Detect which cell encompasses the target text, then output its (X, Y) center coordinate. 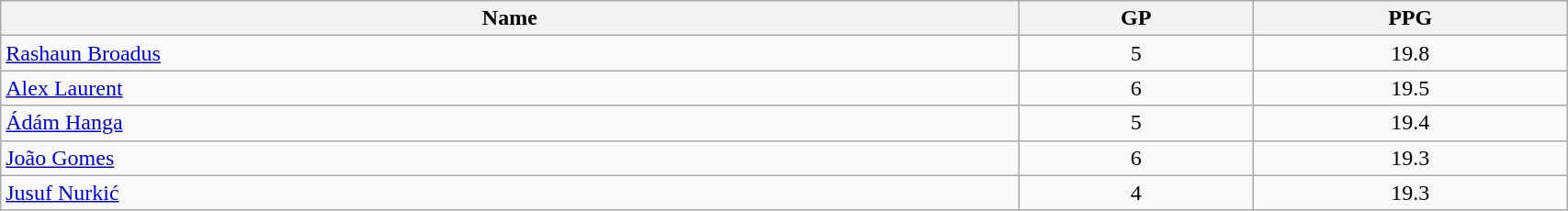
GP (1136, 18)
19.8 (1411, 53)
19.4 (1411, 123)
Rashaun Broadus (510, 53)
19.5 (1411, 88)
PPG (1411, 18)
Alex Laurent (510, 88)
João Gomes (510, 158)
Name (510, 18)
Ádám Hanga (510, 123)
4 (1136, 193)
Jusuf Nurkić (510, 193)
